Search for the cell housing the specified text and yield its (x, y) center coordinate. 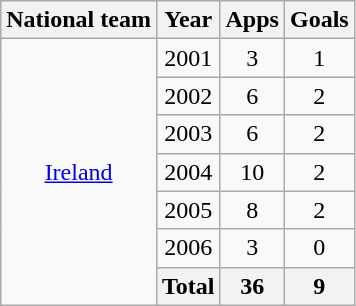
2001 (188, 58)
1 (319, 58)
2002 (188, 96)
2005 (188, 210)
9 (319, 286)
Apps (252, 20)
Year (188, 20)
10 (252, 172)
0 (319, 248)
2003 (188, 134)
Ireland (79, 172)
Total (188, 286)
36 (252, 286)
8 (252, 210)
National team (79, 20)
2004 (188, 172)
Goals (319, 20)
2006 (188, 248)
